From the cell containing the given text, extract its center point as (x, y) coordinate. 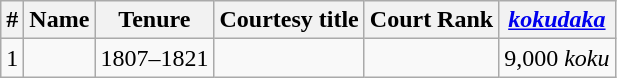
1807–1821 (154, 58)
9,000 koku (557, 58)
1 (12, 58)
kokudaka (557, 20)
Name (60, 20)
Court Rank (431, 20)
# (12, 20)
Courtesy title (289, 20)
Tenure (154, 20)
